Determine the [x, y] coordinate at the center of the cell enclosing the given text.  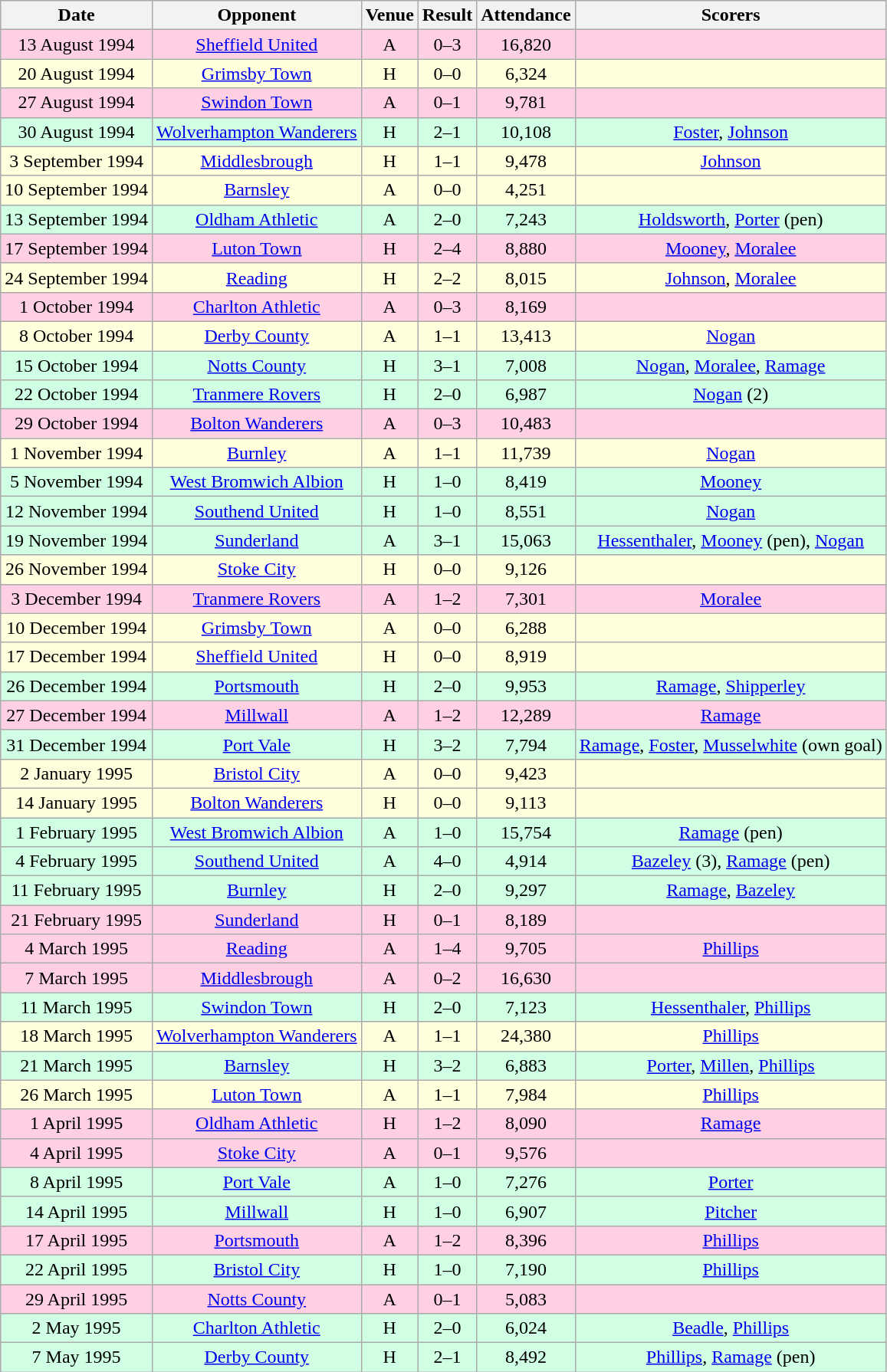
Porter, Millen, Phillips [731, 1065]
0–2 [447, 978]
Nogan (2) [731, 395]
21 March 1995 [77, 1065]
3 September 1994 [77, 161]
7,008 [526, 366]
7,276 [526, 1182]
Hessenthaler, Mooney (pen), Nogan [731, 540]
14 January 1995 [77, 803]
26 December 1994 [77, 686]
Foster, Johnson [731, 132]
26 March 1995 [77, 1095]
2–2 [447, 277]
6,883 [526, 1065]
8,551 [526, 511]
4 February 1995 [77, 862]
Mooney, Moralee [731, 248]
Johnson, Moralee [731, 277]
Hessenthaler, Phillips [731, 1007]
13,413 [526, 336]
2 January 1995 [77, 773]
8,919 [526, 657]
Johnson [731, 161]
18 March 1995 [77, 1036]
5,083 [526, 1299]
Beadle, Phillips [731, 1328]
15,754 [526, 832]
7 March 1995 [77, 978]
Date [77, 15]
5 November 1994 [77, 482]
7,301 [526, 599]
Nogan, Moralee, Ramage [731, 366]
4 March 1995 [77, 949]
2 May 1995 [77, 1328]
4 April 1995 [77, 1153]
15 October 1994 [77, 366]
8,396 [526, 1240]
12,289 [526, 715]
9,126 [526, 569]
Result [447, 15]
10,108 [526, 132]
16,630 [526, 978]
10 December 1994 [77, 628]
Moralee [731, 599]
31 December 1994 [77, 744]
16,820 [526, 44]
3 December 1994 [77, 599]
Scorers [731, 15]
1 April 1995 [77, 1124]
13 September 1994 [77, 219]
9,705 [526, 949]
17 April 1995 [77, 1240]
7,190 [526, 1269]
6,024 [526, 1328]
Holdsworth, Porter (pen) [731, 219]
Phillips, Ramage (pen) [731, 1357]
9,423 [526, 773]
Ramage, Bazeley [731, 891]
27 December 1994 [77, 715]
27 August 1994 [77, 103]
Ramage, Foster, Musselwhite (own goal) [731, 744]
7,123 [526, 1007]
4–0 [447, 862]
29 April 1995 [77, 1299]
22 April 1995 [77, 1269]
Ramage, Shipperley [731, 686]
9,113 [526, 803]
7,794 [526, 744]
13 August 1994 [77, 44]
29 October 1994 [77, 424]
24 September 1994 [77, 277]
9,478 [526, 161]
11,739 [526, 453]
4,914 [526, 862]
17 September 1994 [77, 248]
10 September 1994 [77, 190]
8,169 [526, 307]
14 April 1995 [77, 1211]
9,297 [526, 891]
12 November 1994 [77, 511]
8 April 1995 [77, 1182]
22 October 1994 [77, 395]
6,288 [526, 628]
2–4 [447, 248]
8,189 [526, 920]
Mooney [731, 482]
8,090 [526, 1124]
19 November 1994 [77, 540]
7 May 1995 [77, 1357]
21 February 1995 [77, 920]
15,063 [526, 540]
Porter [731, 1182]
17 December 1994 [77, 657]
9,576 [526, 1153]
Attendance [526, 15]
9,781 [526, 103]
26 November 1994 [77, 569]
1–4 [447, 949]
11 February 1995 [77, 891]
8 October 1994 [77, 336]
20 August 1994 [77, 74]
8,419 [526, 482]
1 February 1995 [77, 832]
Ramage (pen) [731, 832]
9,953 [526, 686]
4,251 [526, 190]
Venue [389, 15]
1 November 1994 [77, 453]
11 March 1995 [77, 1007]
6,907 [526, 1211]
8,880 [526, 248]
8,492 [526, 1357]
6,324 [526, 74]
6,987 [526, 395]
Pitcher [731, 1211]
7,984 [526, 1095]
10,483 [526, 424]
Opponent [256, 15]
7,243 [526, 219]
1 October 1994 [77, 307]
30 August 1994 [77, 132]
24,380 [526, 1036]
8,015 [526, 277]
Bazeley (3), Ramage (pen) [731, 862]
